Return [x, y] of the center of cell containing provided text 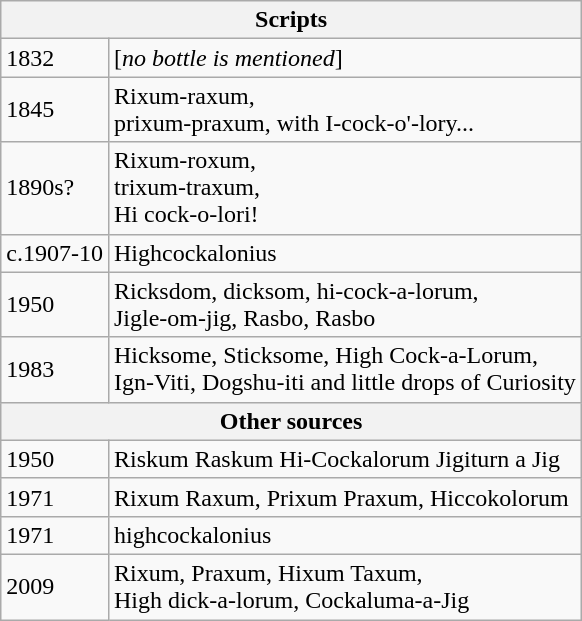
Ricksdom, dicksom, hi-cock-a-lorum,Jigle-om-jig, Rasbo, Rasbo [344, 304]
1983 [55, 370]
Hicksome, Sticksome, High Cock-a-Lorum,Ign-Viti, Dogshu-iti and little drops of Curiosity [344, 370]
Highcockalonius [344, 253]
1890s? [55, 188]
1845 [55, 110]
c.1907-10 [55, 253]
Rixum Raxum, Prixum Praxum, Hiccokolorum [344, 497]
Riskum Raskum Hi-Cockalorum Jigiturn a Jig [344, 459]
Rixum-raxum,prixum-praxum, with I-cock-o'-lory... [344, 110]
2009 [55, 586]
highcockalonius [344, 535]
Rixum, Praxum, Hixum Taxum,High dick-a-lorum, Cockaluma-a-Jig [344, 586]
Other sources [292, 421]
Rixum-roxum,trixum-traxum,Hi cock-o-lori! [344, 188]
1832 [55, 58]
Scripts [292, 20]
[no bottle is mentioned] [344, 58]
